From the cell containing the given text, extract its center point as (x, y) coordinate. 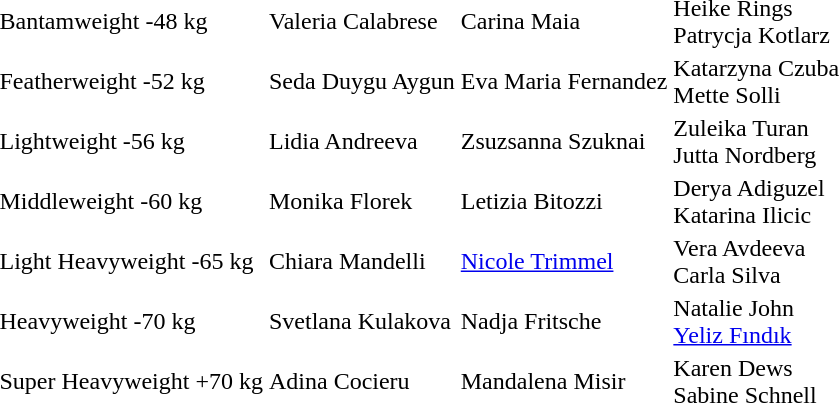
Lidia Andreeva (362, 142)
Nadja Fritsche (564, 322)
Nicole Trimmel (564, 262)
Eva Maria Fernandez (564, 82)
Seda Duygu Aygun (362, 82)
Letizia Bitozzi (564, 202)
Svetlana Kulakova (362, 322)
Monika Florek (362, 202)
Chiara Mandelli (362, 262)
Zsuzsanna Szuknai (564, 142)
